Capture the cell that displays the provided text and extract its [x, y] central coordinate. 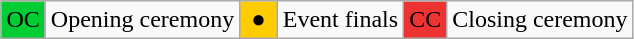
Opening ceremony [142, 20]
OC [23, 20]
Event finals [340, 20]
● [259, 20]
CC [426, 20]
Closing ceremony [540, 20]
